Return (X, Y) of the center of cell containing provided text 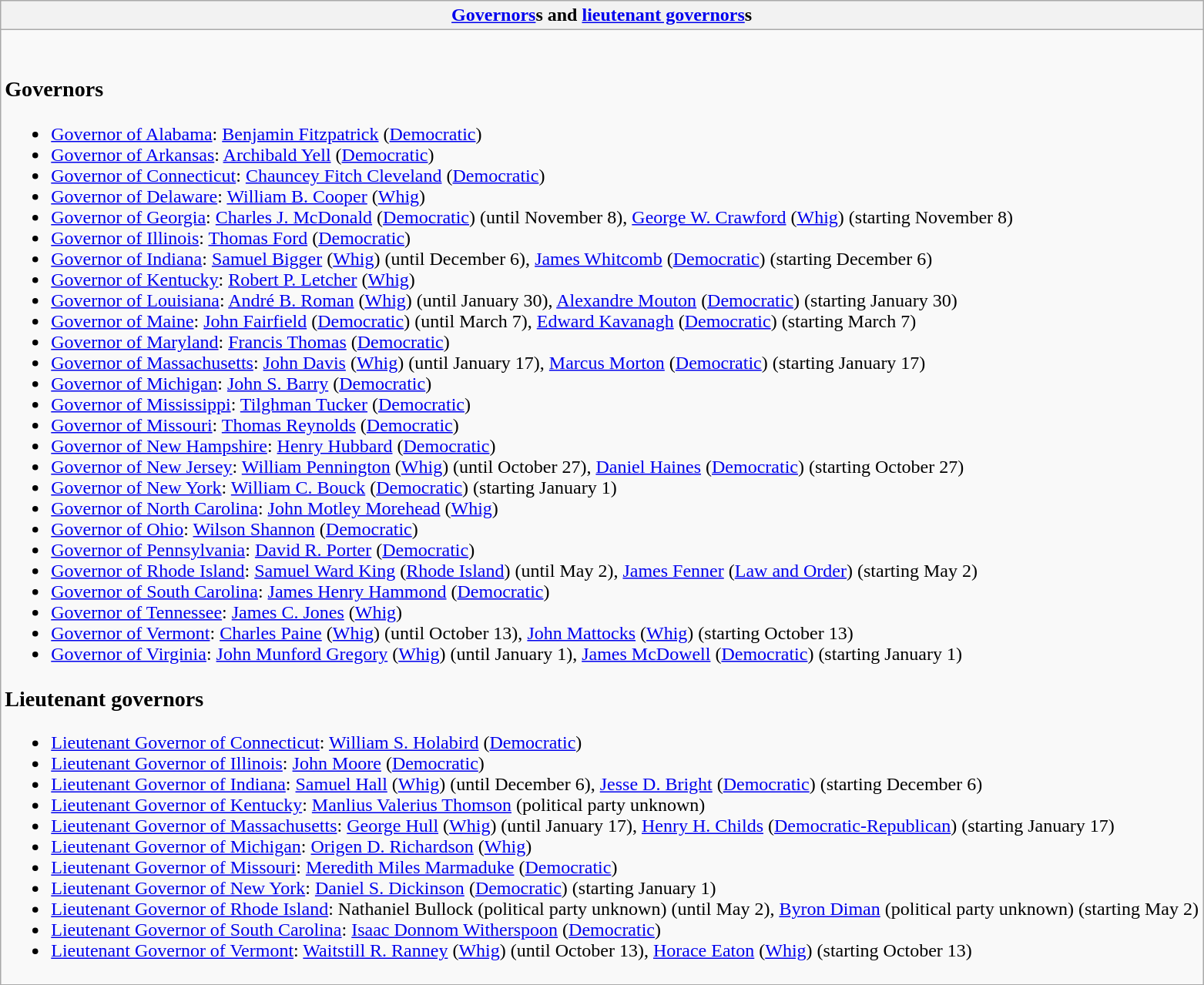
Governorss and lieutenant governorss (602, 15)
